Search for the cell housing the specified text and yield its [x, y] center coordinate. 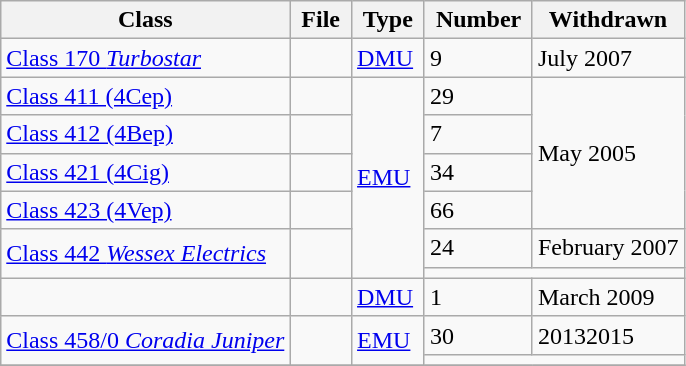
Class 411 (4Cep) [146, 96]
File [321, 20]
Withdrawn [608, 20]
Number [478, 20]
July 2007 [608, 58]
24 [478, 248]
Class [146, 20]
30 [478, 335]
34 [478, 172]
Class 170 Turbostar [146, 58]
March 2009 [608, 297]
29 [478, 96]
Type [388, 20]
66 [478, 210]
Class 423 (4Vep) [146, 210]
May 2005 [608, 153]
7 [478, 134]
Class 458/0 Coradia Juniper [146, 340]
1 [478, 297]
Class 421 (4Cig) [146, 172]
Class 412 (4Bep) [146, 134]
February 2007 [608, 248]
20132015 [608, 335]
9 [478, 58]
Class 442 Wessex Electrics [146, 254]
